Provide the [x, y] coordinate of the cell's center where the given text is located.  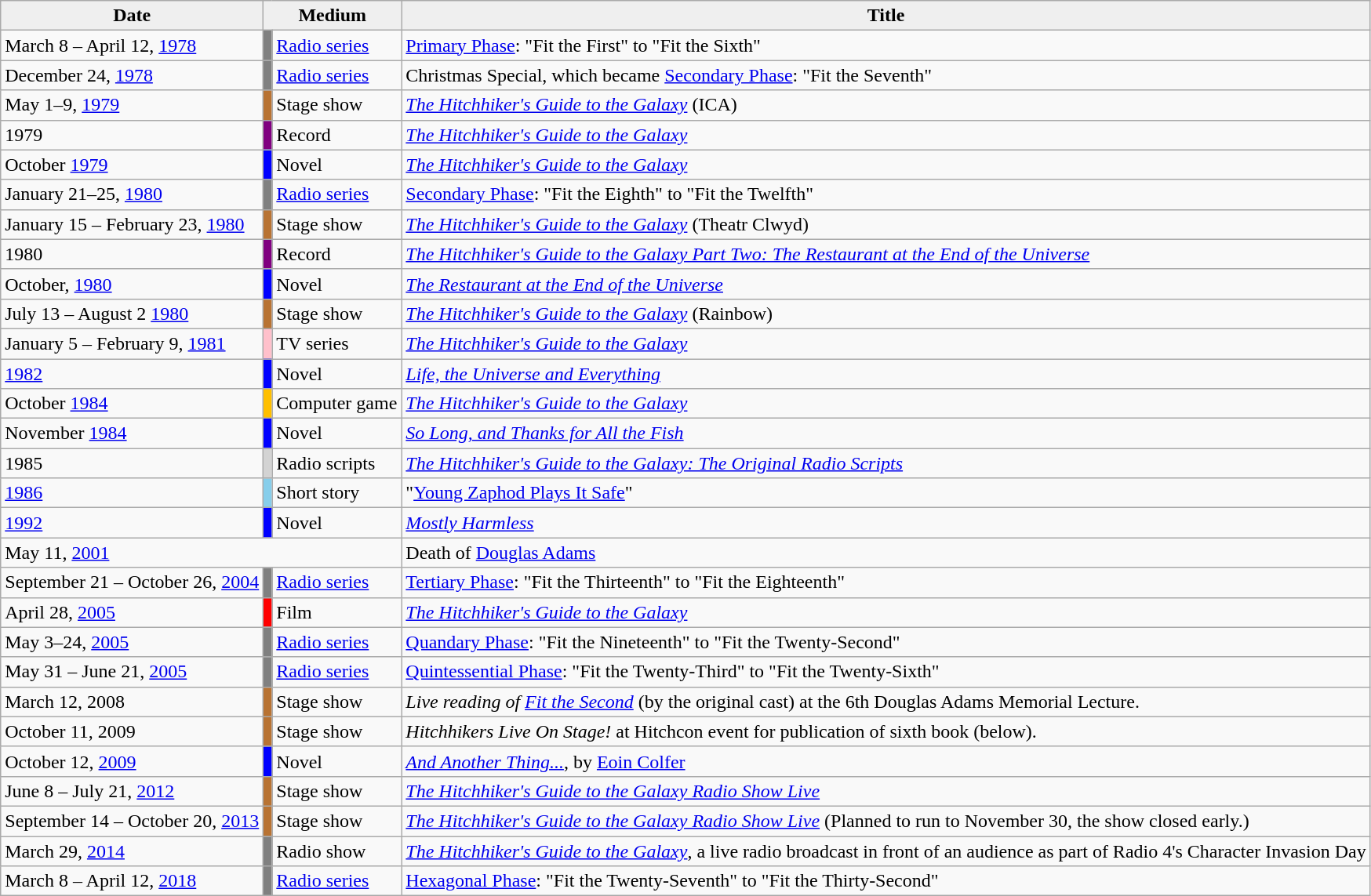
1980 [132, 254]
Tertiary Phase: "Fit the Thirteenth" to "Fit the Eighteenth" [886, 582]
October 1979 [132, 165]
March 12, 2008 [132, 702]
May 1–9, 1979 [132, 105]
Death of Douglas Adams [886, 553]
Primary Phase: "Fit the First" to "Fit the Sixth" [886, 45]
1982 [132, 374]
July 13 – August 2 1980 [132, 314]
September 14 – October 20, 2013 [132, 821]
March 8 – April 12, 2018 [132, 881]
The Hitchhiker's Guide to the Galaxy, a live radio broadcast in front of an audience as part of Radio 4's Character Invasion Day [886, 851]
May 11, 2001 [201, 553]
The Hitchhiker's Guide to the Galaxy (Rainbow) [886, 314]
And Another Thing..., by Eoin Colfer [886, 761]
Short story [337, 493]
The Hitchhiker's Guide to the Galaxy Radio Show Live (Planned to run to November 30, the show closed early.) [886, 821]
March 8 – April 12, 1978 [132, 45]
Quintessential Phase: "Fit the Twenty-Third" to "Fit the Twenty-Sixth" [886, 672]
Computer game [337, 404]
April 28, 2005 [132, 612]
The Hitchhiker's Guide to the Galaxy (Theatr Clwyd) [886, 224]
November 1984 [132, 433]
Mostly Harmless [886, 523]
Radio scripts [337, 463]
1979 [132, 135]
October, 1980 [132, 284]
"Young Zaphod Plays It Safe" [886, 493]
January 5 – February 9, 1981 [132, 343]
May 3–24, 2005 [132, 642]
Hexagonal Phase: "Fit the Twenty-Seventh" to "Fit the Thirty-Second" [886, 881]
Hitchhikers Live On Stage! at Hitchcon event for publication of sixth book (below). [886, 731]
Life, the Universe and Everything [886, 374]
1986 [132, 493]
The Hitchhiker's Guide to the Galaxy Radio Show Live [886, 791]
January 21–25, 1980 [132, 194]
October 12, 2009 [132, 761]
The Restaurant at the End of the Universe [886, 284]
The Hitchhiker's Guide to the Galaxy (ICA) [886, 105]
Medium [333, 16]
Radio show [337, 851]
Title [886, 16]
TV series [337, 343]
December 24, 1978 [132, 75]
The Hitchhiker's Guide to the Galaxy: The Original Radio Scripts [886, 463]
October 1984 [132, 404]
1985 [132, 463]
October 11, 2009 [132, 731]
September 21 – October 26, 2004 [132, 582]
Live reading of Fit the Second (by the original cast) at the 6th Douglas Adams Memorial Lecture. [886, 702]
So Long, and Thanks for All the Fish [886, 433]
Film [337, 612]
June 8 – July 21, 2012 [132, 791]
Secondary Phase: "Fit the Eighth" to "Fit the Twelfth" [886, 194]
Quandary Phase: "Fit the Nineteenth" to "Fit the Twenty-Second" [886, 642]
May 31 – June 21, 2005 [132, 672]
1992 [132, 523]
The Hitchhiker's Guide to the Galaxy Part Two: The Restaurant at the End of the Universe [886, 254]
Date [132, 16]
Christmas Special, which became Secondary Phase: "Fit the Seventh" [886, 75]
March 29, 2014 [132, 851]
January 15 – February 23, 1980 [132, 224]
